Capture the cell that displays the provided text and extract its [X, Y] central coordinate. 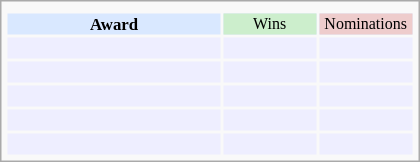
Wins [270, 24]
Nominations [366, 24]
Award [114, 24]
